Output the (x, y) coordinate of the center of the cell containing the given text.  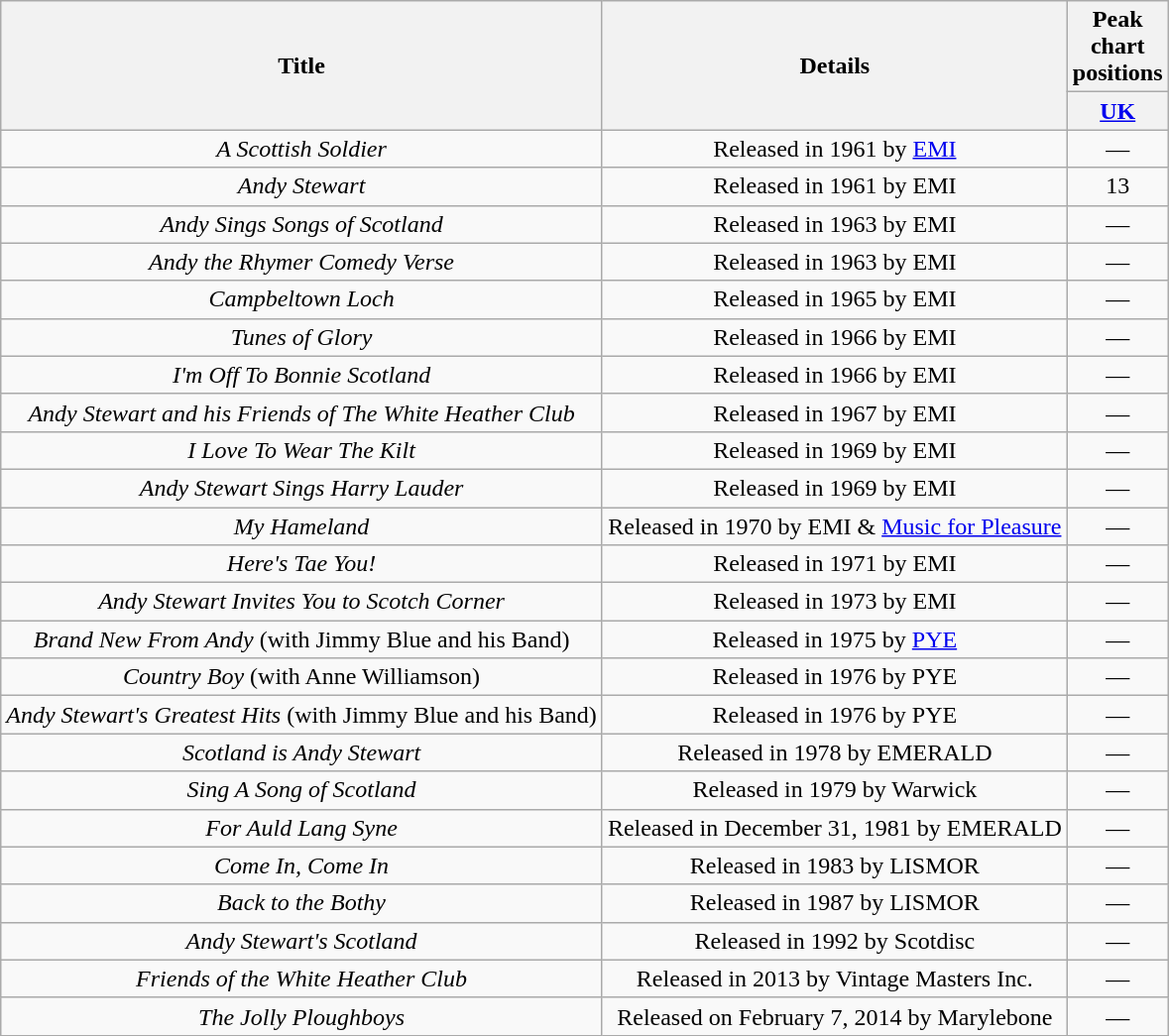
A Scottish Soldier (301, 149)
Released in 1970 by EMI & Music for Pleasure (835, 526)
Come In, Come In (301, 865)
Andy Sings Songs of Scotland (301, 224)
Released in 1973 by EMI (835, 602)
Andy Stewart's Scotland (301, 941)
Released in 1983 by LISMOR (835, 865)
Country Boy (with Anne Williamson) (301, 677)
Sing A Song of Scotland (301, 790)
I'm Off To Bonnie Scotland (301, 375)
Tunes of Glory (301, 337)
The Jolly Ploughboys (301, 1016)
Andy the Rhymer Comedy Verse (301, 262)
Released in December 31, 1981 by EMERALD (835, 828)
Peak chart positions (1117, 47)
Andy Stewart's Greatest Hits (with Jimmy Blue and his Band) (301, 715)
Campbeltown Loch (301, 299)
For Auld Lang Syne (301, 828)
Released in 1979 by Warwick (835, 790)
Released in 2013 by Vintage Masters Inc. (835, 978)
Back to the Bothy (301, 903)
13 (1117, 186)
My Hameland (301, 526)
Released in 1992 by Scotdisc (835, 941)
Released in 1987 by LISMOR (835, 903)
I Love To Wear The Kilt (301, 450)
Andy Stewart Sings Harry Lauder (301, 488)
Scotland is Andy Stewart (301, 752)
Title (301, 65)
Released on February 7, 2014 by Marylebone (835, 1016)
Andy Stewart (301, 186)
Released in 1965 by EMI (835, 299)
Andy Stewart and his Friends of The White Heather Club (301, 412)
Andy Stewart Invites You to Scotch Corner (301, 602)
Released in 1967 by EMI (835, 412)
Here's Tae You! (301, 564)
Released in 1971 by EMI (835, 564)
UK (1117, 111)
Details (835, 65)
Brand New From Andy (with Jimmy Blue and his Band) (301, 639)
Friends of the White Heather Club (301, 978)
Released in 1975 by PYE (835, 639)
Released in 1978 by EMERALD (835, 752)
